From the cell containing the given text, extract its center point as [x, y] coordinate. 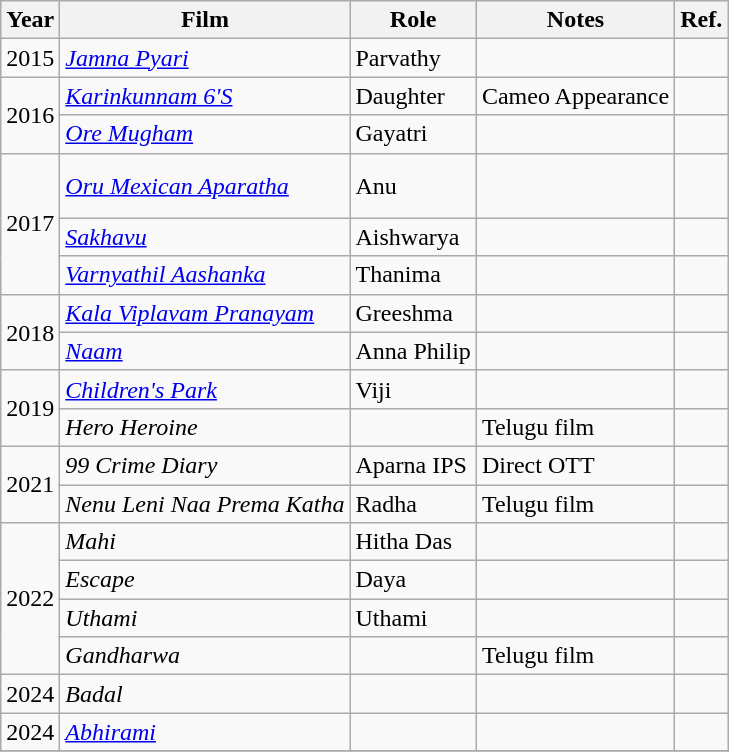
Jamna Pyari [205, 58]
Daughter [413, 96]
Varnyathil Aashanka [205, 275]
Badal [205, 694]
Viji [413, 389]
Nenu Leni Naa Prema Katha [205, 503]
Escape [205, 580]
Cameo Appearance [575, 96]
Aishwarya [413, 237]
Greeshma [413, 313]
Naam [205, 351]
2019 [30, 408]
Year [30, 20]
Hitha Das [413, 542]
Role [413, 20]
2017 [30, 224]
Abhirami [205, 732]
Thanima [413, 275]
Mahi [205, 542]
2022 [30, 599]
Ore Mugham [205, 134]
99 Crime Diary [205, 465]
Karinkunnam 6'S [205, 96]
Oru Mexican Aparatha [205, 186]
Anu [413, 186]
Children's Park [205, 389]
Direct OTT [575, 465]
Gayatri [413, 134]
2015 [30, 58]
Gandharwa [205, 656]
Film [205, 20]
Radha [413, 503]
Parvathy [413, 58]
2021 [30, 484]
Sakhavu [205, 237]
2018 [30, 332]
Kala Viplavam Pranayam [205, 313]
Anna Philip [413, 351]
2016 [30, 115]
Ref. [702, 20]
Notes [575, 20]
Hero Heroine [205, 427]
Daya [413, 580]
Aparna IPS [413, 465]
